Return (x, y) of the center of cell containing provided text 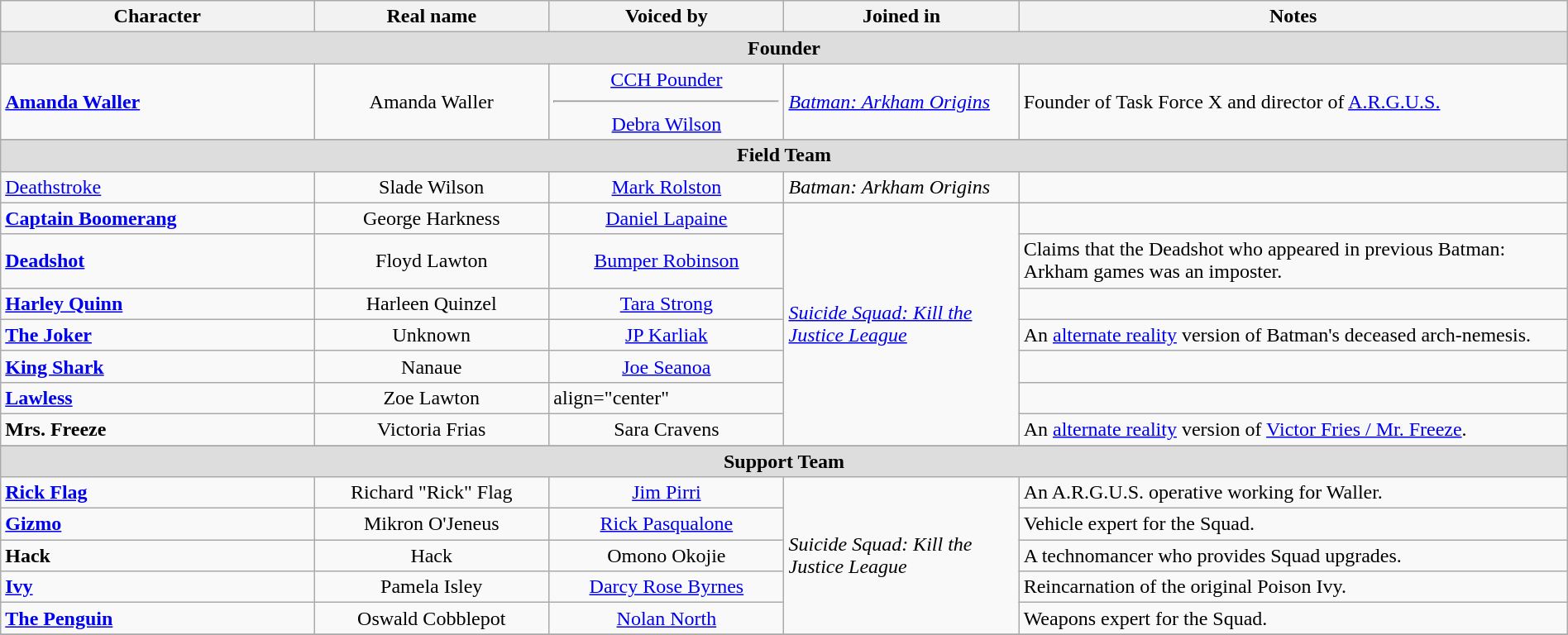
Nolan North (667, 618)
CCH Pounder Debra Wilson (667, 102)
Gizmo (157, 524)
Real name (432, 17)
Harley Quinn (157, 303)
Weapons expert for the Squad. (1293, 618)
Oswald Cobblepot (432, 618)
Daniel Lapaine (667, 218)
Nanaue (432, 366)
Notes (1293, 17)
An alternate reality version of Victor Fries / Mr. Freeze. (1293, 429)
The Penguin (157, 618)
Founder (784, 48)
Support Team (784, 461)
A technomancer who provides Squad upgrades. (1293, 556)
Lawless (157, 398)
Character (157, 17)
Tara Strong (667, 303)
Rick Flag (157, 493)
Mark Rolston (667, 187)
Voiced by (667, 17)
Reincarnation of the original Poison Ivy. (1293, 587)
Bumper Robinson (667, 261)
Joined in (901, 17)
Field Team (784, 155)
Claims that the Deadshot who appeared in previous Batman: Arkham games was an imposter. (1293, 261)
King Shark (157, 366)
Floyd Lawton (432, 261)
Joe Seanoa (667, 366)
Mrs. Freeze (157, 429)
Sara Cravens (667, 429)
Omono Okojie (667, 556)
Captain Boomerang (157, 218)
Vehicle expert for the Squad. (1293, 524)
Ivy (157, 587)
Zoe Lawton (432, 398)
George Harkness (432, 218)
Richard "Rick" Flag (432, 493)
Founder of Task Force X and director of A.R.G.U.S. (1293, 102)
Mikron O'Jeneus (432, 524)
Jim Pirri (667, 493)
JP Karliak (667, 335)
An alternate reality version of Batman's deceased arch-nemesis. (1293, 335)
Victoria Frias (432, 429)
Harleen Quinzel (432, 303)
Unknown (432, 335)
Darcy Rose Byrnes (667, 587)
The Joker (157, 335)
Rick Pasqualone (667, 524)
Pamela Isley (432, 587)
Deadshot (157, 261)
An A.R.G.U.S. operative working for Waller. (1293, 493)
Slade Wilson (432, 187)
align="center" (667, 398)
Deathstroke (157, 187)
